Scan for the cell matching the given text and deliver its (x, y) coordinate at center. 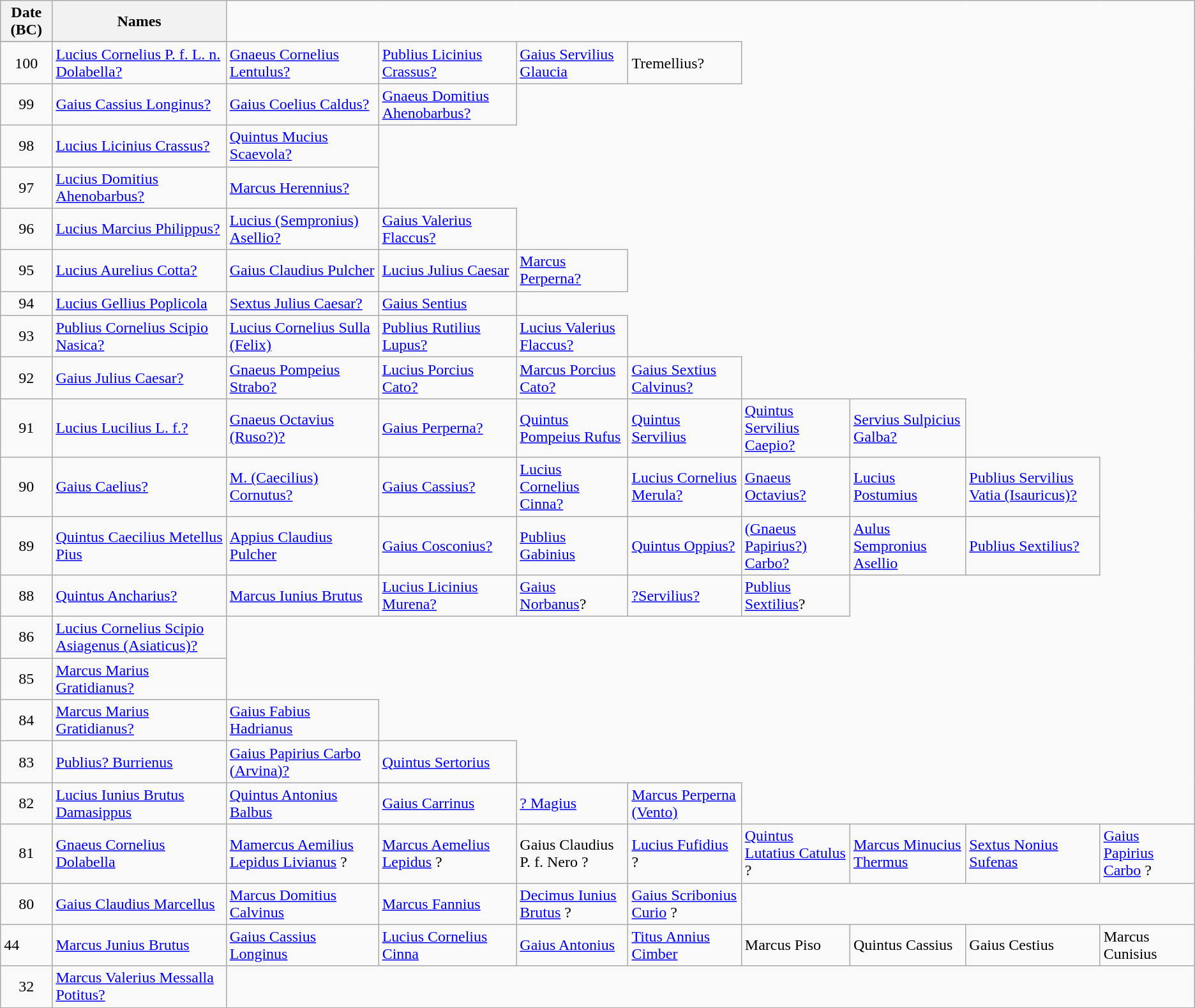
Servius Sulpicius Galba? (908, 428)
Marcus Piso (795, 945)
Gaius Servilius Glaucia (572, 63)
Gaius Coelius Caldus? (303, 105)
Quintus Caecilius Metellus Pius (139, 545)
Lucius Julius Caesar (447, 271)
Lucius (Sempronius) Asellio? (303, 229)
Quintus Pompeius Rufus (572, 428)
94 (27, 303)
Gaius Cassius Longinus (303, 945)
Lucius Gellius Poplicola (139, 303)
Lucius Fufidius ? (684, 854)
Marcus Minucius Thermus (908, 854)
82 (27, 803)
Publius Servilius Vatia (Isauricus)? (1033, 486)
Marcus Perperna? (572, 271)
Publius Licinius Crassus? (447, 63)
90 (27, 486)
95 (27, 271)
97 (27, 188)
Decimus Iunius Brutus ? (572, 904)
Gnaeus Pompeius Strabo? (303, 378)
Lucius Cornelius P. f. L. n. Dolabella? (139, 63)
Quintus Mucius Scaevola? (303, 146)
Lucius Cornelius Scipio Asiagenus (Asiaticus)? (139, 637)
Marcus Aemelius Lepidus ? (447, 854)
Gaius Cassius? (447, 486)
Quintus Servilius (684, 428)
Lucius Cornelius Cinna (447, 945)
Marcus Fannius (447, 904)
92 (27, 378)
Gaius Cestius (1033, 945)
Names (139, 22)
96 (27, 229)
Quintus Oppius? (684, 545)
Lucius Cornelius Merula? (684, 486)
Gnaeus Cornelius Lentulus? (303, 63)
Tremellius? (684, 63)
Lucius Iunius Brutus Damasippus (139, 803)
99 (27, 105)
M. (Caecilius) Cornutus? (303, 486)
Gaius Carrinus (447, 803)
83 (27, 762)
100 (27, 63)
Gaius Claudius Pulcher (303, 271)
Marcus Cunisius (1147, 945)
Quintus Servilius Caepio? (795, 428)
Sextus Nonius Sufenas (1033, 854)
Date (BC) (27, 22)
86 (27, 637)
Marcus Domitius Calvinus (303, 904)
Gaius Sentius (447, 303)
Appius Claudius Pulcher (303, 545)
Gaius Claudius Marcellus (139, 904)
Gnaeus Domitius Ahenobarbus? (447, 105)
Marcus Herennius? (303, 188)
Lucius Cornelius Sulla (Felix) (303, 336)
Lucius Valerius Flaccus? (572, 336)
Gnaeus Cornelius Dolabella (139, 854)
Lucius Domitius Ahenobarbus? (139, 188)
Gaius Julius Caesar? (139, 378)
93 (27, 336)
? Magius (572, 803)
Lucius Porcius Cato? (447, 378)
89 (27, 545)
44 (27, 945)
Gaius Cosconius? (447, 545)
Lucius Licinius Crassus? (139, 146)
Gaius Norbanus? (572, 596)
Gaius Valerius Flaccus? (447, 229)
Gaius Scribonius Curio ? (684, 904)
(Gnaeus Papirius?) Carbo? (795, 545)
Quintus Lutatius Catulus ? (795, 854)
85 (27, 679)
Gnaeus Octavius (Ruso?)? (303, 428)
Gaius Cassius Longinus? (139, 105)
80 (27, 904)
Titus Annius Cimber (684, 945)
Publius Rutilius Lupus? (447, 336)
Quintus Cassius (908, 945)
32 (27, 987)
Gaius Caelius? (139, 486)
Quintus Antonius Balbus (303, 803)
Marcus Iunius Brutus (303, 596)
Marcus Valerius Messalla Potitus? (139, 987)
?Servilius? (684, 596)
Publius Cornelius Scipio Nasica? (139, 336)
Lucius Marcius Philippus? (139, 229)
Gaius Fabius Hadrianus (303, 720)
Gaius Claudius P. f. Nero ? (572, 854)
Publius? Burrienus (139, 762)
Lucius Lucilius L. f.? (139, 428)
Marcus Junius Brutus (139, 945)
Quintus Sertorius (447, 762)
88 (27, 596)
Gaius Papirius Carbo ? (1147, 854)
81 (27, 854)
Aulus Sempronius Asellio (908, 545)
Lucius Cornelius Cinna? (572, 486)
Lucius Postumius (908, 486)
Lucius Licinius Murena? (447, 596)
98 (27, 146)
Gaius Perperna? (447, 428)
84 (27, 720)
Gaius Antonius (572, 945)
Gnaeus Octavius? (795, 486)
Mamercus Aemilius Lepidus Livianus ? (303, 854)
91 (27, 428)
Publius Gabinius (572, 545)
Marcus Porcius Cato? (572, 378)
Gaius Sextius Calvinus? (684, 378)
Sextus Julius Caesar? (303, 303)
Quintus Ancharius? (139, 596)
Lucius Aurelius Cotta? (139, 271)
Gaius Papirius Carbo (Arvina)? (303, 762)
Marcus Perperna (Vento) (684, 803)
